Search for the cell housing the specified text and yield its (x, y) center coordinate. 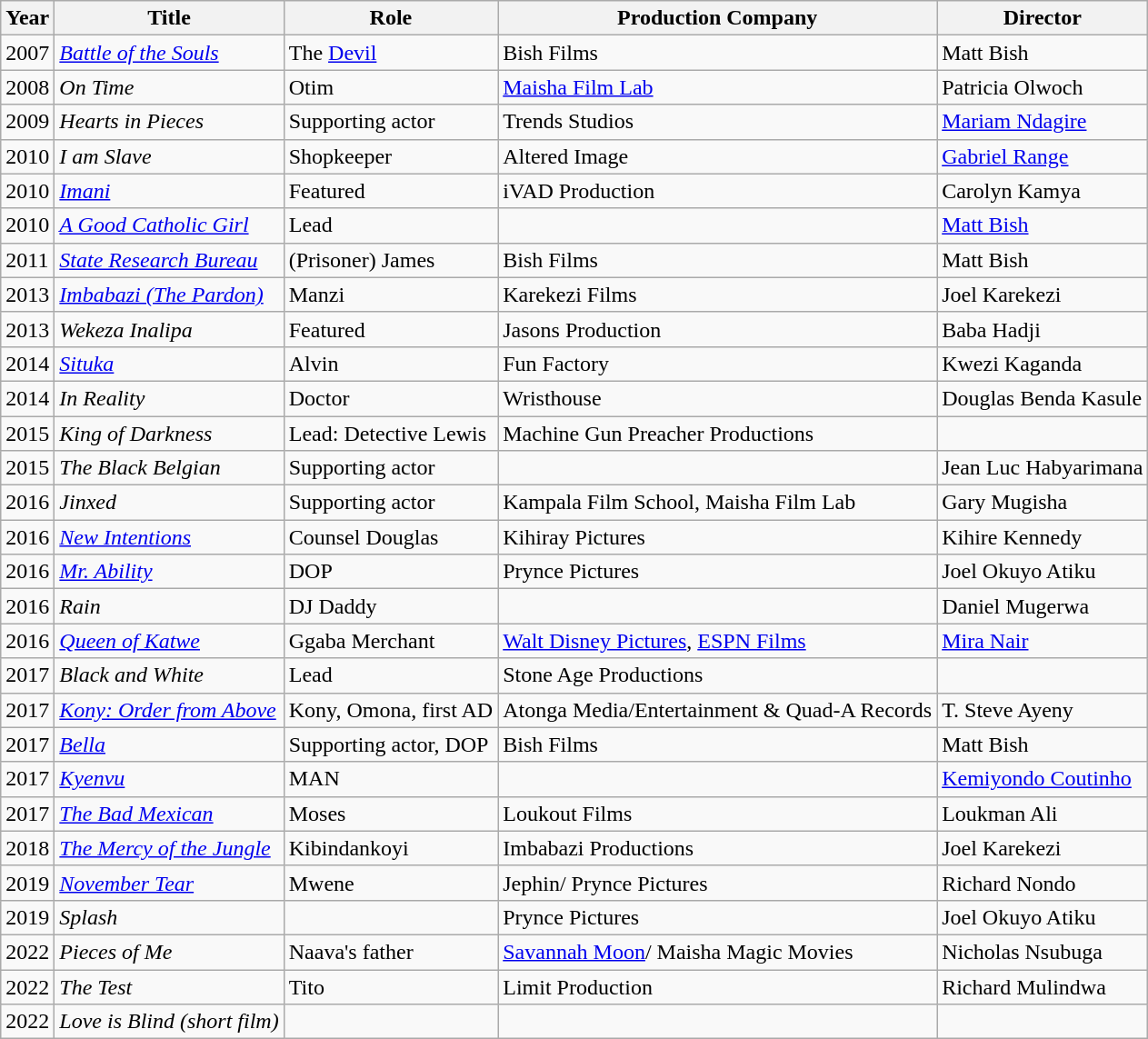
Kwezi Kaganda (1043, 364)
Naava's father (391, 952)
Wekeza Inalipa (169, 329)
Year (27, 18)
Kyenvu (169, 779)
Mwene (391, 883)
A Good Catholic Girl (169, 225)
T. Steve Ayeny (1043, 710)
2011 (27, 260)
2009 (27, 122)
In Reality (169, 398)
Mr. Ability (169, 572)
Baba Hadji (1043, 329)
Jephin/ Prynce Pictures (718, 883)
Savannah Moon/ Maisha Magic Movies (718, 952)
Moses (391, 814)
King of Darkness (169, 434)
Fun Factory (718, 364)
DJ Daddy (391, 606)
Gary Mugisha (1043, 503)
Queen of Katwe (169, 641)
The Devil (391, 53)
Production Company (718, 18)
Situka (169, 364)
Loukout Films (718, 814)
Title (169, 18)
Altered Image (718, 156)
2008 (27, 87)
Richard Nondo (1043, 883)
Kampala Film School, Maisha Film Lab (718, 503)
Imani (169, 191)
Machine Gun Preacher Productions (718, 434)
The Black Belgian (169, 468)
2018 (27, 848)
Ggaba Merchant (391, 641)
Mira Nair (1043, 641)
November Tear (169, 883)
Bella (169, 744)
Shopkeeper (391, 156)
Battle of the Souls (169, 53)
Atonga Media/Entertainment & Quad-A Records (718, 710)
(Prisoner) James (391, 260)
Douglas Benda Kasule (1043, 398)
Limit Production (718, 986)
Alvin (391, 364)
Carolyn Kamya (1043, 191)
Tito (391, 986)
Lead: Detective Lewis (391, 434)
Jasons Production (718, 329)
The Test (169, 986)
Director (1043, 18)
Walt Disney Pictures, ESPN Films (718, 641)
Karekezi Films (718, 295)
Stone Age Productions (718, 675)
Kony, Omona, first AD (391, 710)
I am Slave (169, 156)
Richard Mulindwa (1043, 986)
Kihiray Pictures (718, 537)
On Time (169, 87)
Loukman Ali (1043, 814)
MAN (391, 779)
Black and White (169, 675)
Jean Luc Habyarimana (1043, 468)
Doctor (391, 398)
The Bad Mexican (169, 814)
Imbabazi Productions (718, 848)
The Mercy of the Jungle (169, 848)
Kihire Kennedy (1043, 537)
Wristhouse (718, 398)
New Intentions (169, 537)
Maisha Film Lab (718, 87)
Manzi (391, 295)
Daniel Mugerwa (1043, 606)
Kemiyondo Coutinho (1043, 779)
Love is Blind (short film) (169, 1022)
Kony: Order from Above (169, 710)
Mariam Ndagire (1043, 122)
Gabriel Range (1043, 156)
Pieces of Me (169, 952)
Otim (391, 87)
Role (391, 18)
Splash (169, 917)
Jinxed (169, 503)
Hearts in Pieces (169, 122)
iVAD Production (718, 191)
Imbabazi (The Pardon) (169, 295)
2007 (27, 53)
Kibindankoyi (391, 848)
Supporting actor, DOP (391, 744)
Nicholas Nsubuga (1043, 952)
DOP (391, 572)
Trends Studios (718, 122)
State Research Bureau (169, 260)
Counsel Douglas (391, 537)
Patricia Olwoch (1043, 87)
Rain (169, 606)
